Determine the (X, Y) coordinate at the center of the cell enclosing the given text.  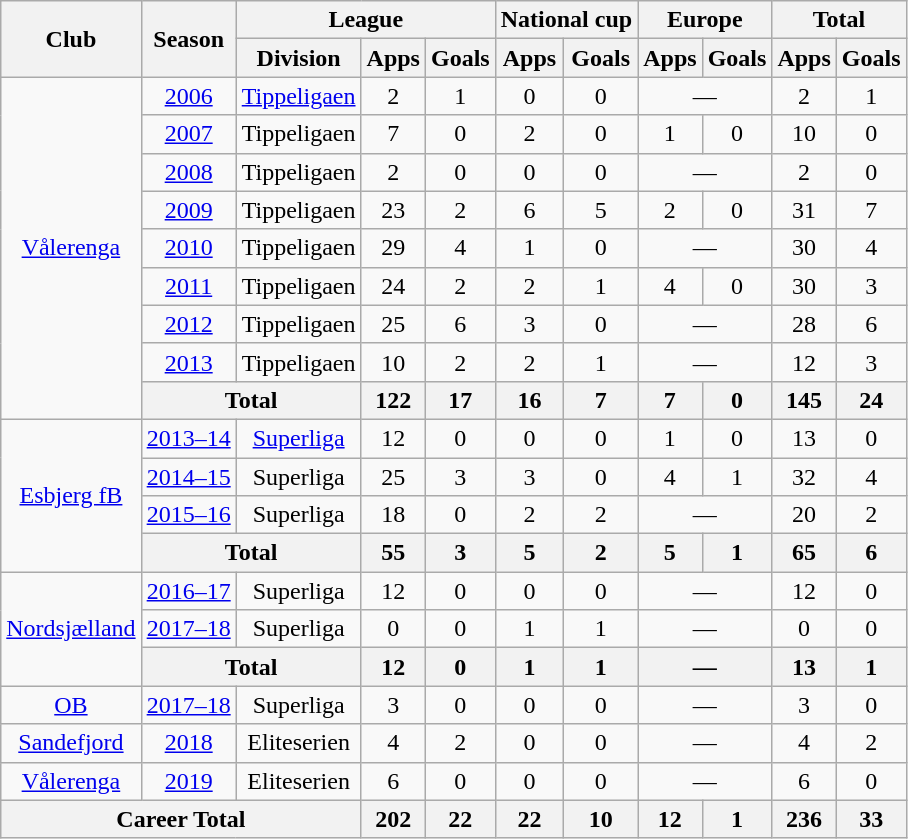
2007 (188, 134)
2013–14 (188, 438)
65 (804, 553)
29 (393, 248)
Nordsjælland (71, 629)
Sandefjord (71, 743)
20 (804, 515)
Esbjerg fB (71, 495)
OB (71, 705)
2018 (188, 743)
Season (188, 39)
Europe (705, 20)
33 (871, 819)
236 (804, 819)
16 (529, 400)
National cup (566, 20)
2008 (188, 172)
Club (71, 39)
Career Total (181, 819)
2009 (188, 210)
55 (393, 553)
23 (393, 210)
28 (804, 324)
2016–17 (188, 591)
2012 (188, 324)
17 (460, 400)
145 (804, 400)
2015–16 (188, 515)
2010 (188, 248)
31 (804, 210)
122 (393, 400)
2011 (188, 286)
2019 (188, 781)
18 (393, 515)
2014–15 (188, 477)
2006 (188, 96)
32 (804, 477)
2013 (188, 362)
202 (393, 819)
Division (298, 58)
League (366, 20)
